Provide the (x, y) coordinate of the cell's center where the given text is located.  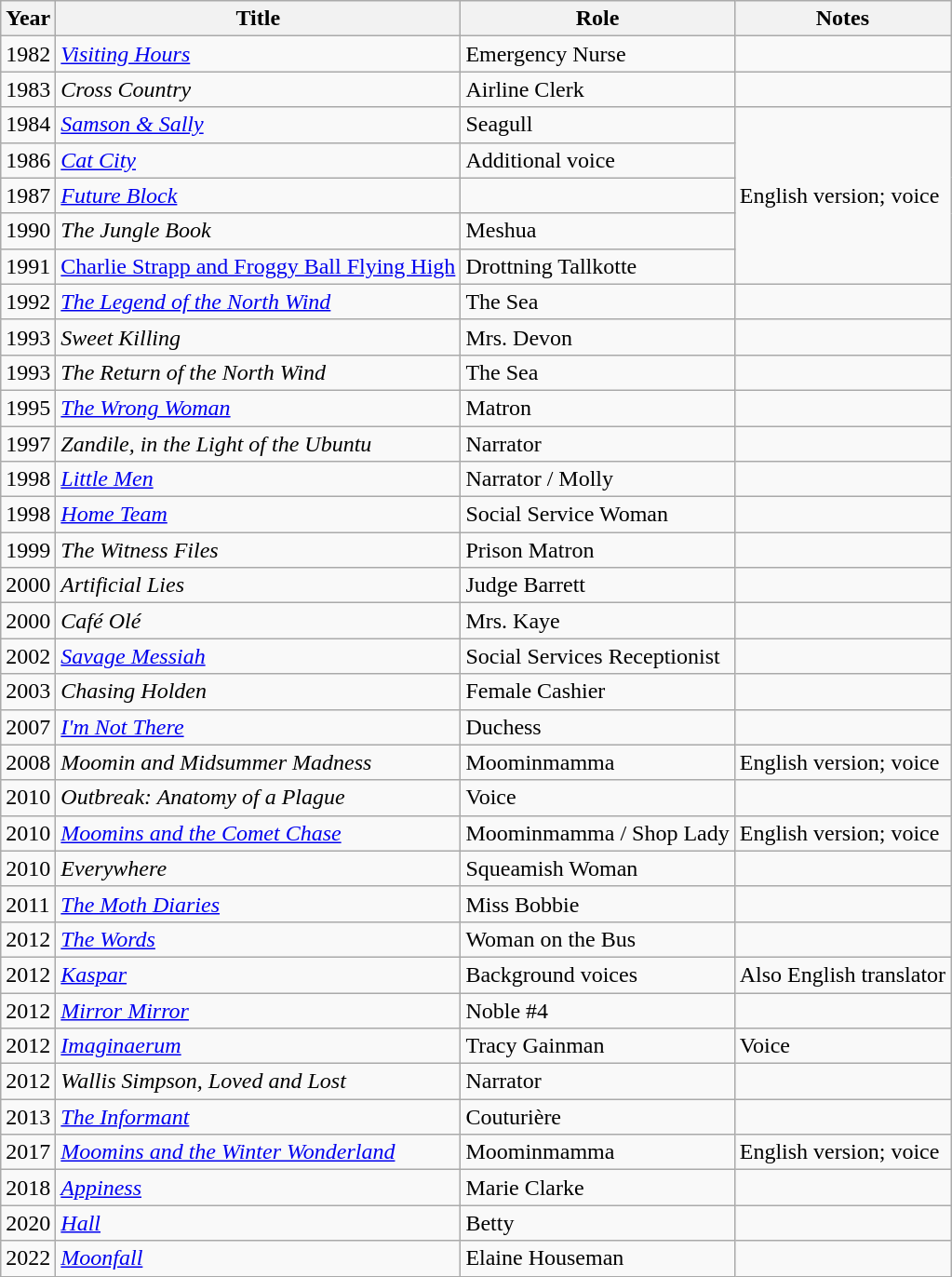
2017 (28, 1152)
Tracy Gainman (597, 1046)
The Return of the North Wind (259, 372)
Artificial Lies (259, 585)
Role (597, 19)
Wallis Simpson, Loved and Lost (259, 1082)
The Wrong Woman (259, 408)
Chasing Holden (259, 692)
Mrs. Devon (597, 337)
1991 (28, 266)
2013 (28, 1117)
2020 (28, 1223)
Drottning Tallkotte (597, 266)
The Informant (259, 1117)
Everywhere (259, 868)
Meshua (597, 231)
1982 (28, 54)
Emergency Nurse (597, 54)
Future Block (259, 195)
Appiness (259, 1188)
Mirror Mirror (259, 1010)
Café Olé (259, 621)
Charlie Strapp and Froggy Ball Flying High (259, 266)
Moonfall (259, 1258)
Squeamish Woman (597, 868)
Cat City (259, 160)
Visiting Hours (259, 54)
Savage Messiah (259, 656)
2022 (28, 1258)
Additional voice (597, 160)
2003 (28, 692)
The Legend of the North Wind (259, 302)
2002 (28, 656)
Matron (597, 408)
1997 (28, 444)
I'm Not There (259, 727)
The Witness Files (259, 550)
1999 (28, 550)
Cross Country (259, 89)
Social Service Woman (597, 515)
Notes (842, 19)
Marie Clarke (597, 1188)
1995 (28, 408)
Mrs. Kaye (597, 621)
Couturière (597, 1117)
Moomins and the Comet Chase (259, 833)
Moomins and the Winter Wonderland (259, 1152)
Moomin and Midsummer Madness (259, 762)
The Jungle Book (259, 231)
Prison Matron (597, 550)
Hall (259, 1223)
Zandile, in the Light of the Ubuntu (259, 444)
2011 (28, 904)
Noble #4 (597, 1010)
Social Services Receptionist (597, 656)
2007 (28, 727)
Elaine Houseman (597, 1258)
Background voices (597, 975)
Title (259, 19)
Seagull (597, 125)
Imaginaerum (259, 1046)
Little Men (259, 479)
Also English translator (842, 975)
1984 (28, 125)
Home Team (259, 515)
Moominmamma / Shop Lady (597, 833)
Samson & Sally (259, 125)
1983 (28, 89)
Narrator / Molly (597, 479)
Miss Bobbie (597, 904)
1990 (28, 231)
Betty (597, 1223)
The Words (259, 939)
The Moth Diaries (259, 904)
Kaspar (259, 975)
1992 (28, 302)
Judge Barrett (597, 585)
Female Cashier (597, 692)
Woman on the Bus (597, 939)
1986 (28, 160)
Sweet Killing (259, 337)
Outbreak: Anatomy of a Plague (259, 798)
2018 (28, 1188)
1987 (28, 195)
2008 (28, 762)
Duchess (597, 727)
Airline Clerk (597, 89)
Year (28, 19)
